From the cell containing the given text, extract its center point as (X, Y) coordinate. 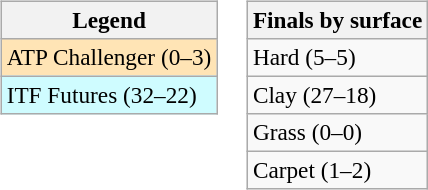
Clay (27–18) (337, 95)
Legend (108, 20)
ITF Futures (32–22) (108, 95)
Finals by surface (337, 20)
Carpet (1–2) (337, 171)
Hard (5–5) (337, 57)
ATP Challenger (0–3) (108, 57)
Grass (0–0) (337, 133)
